Return the [X, Y] coordinate for the center point of the cell that contains the specified text.  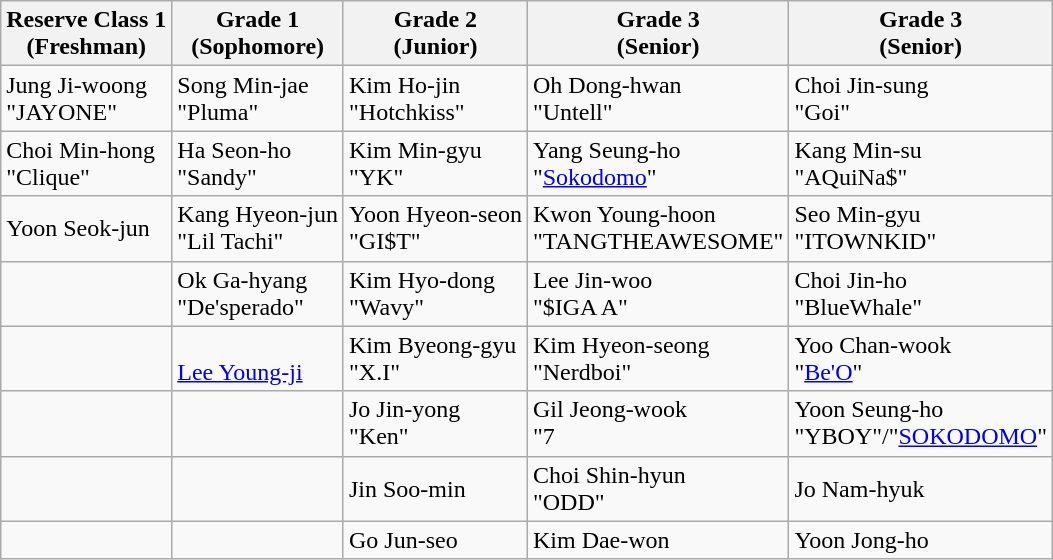
Choi Jin-sung"Goi" [921, 98]
Lee Young-ji [258, 358]
Choi Min-hong"Clique" [86, 164]
Grade 2(Junior) [435, 34]
Kim Byeong-gyu"X.I" [435, 358]
Yoon Jong-ho [921, 540]
Ha Seon-ho"Sandy" [258, 164]
Lee Jin-woo"$IGA A" [658, 294]
Yoon Seung-ho"YBOY"/"SOKODOMO" [921, 424]
Seo Min-gyu"ITOWNKID" [921, 228]
Song Min-jae"Pluma" [258, 98]
Kim Hyo-dong"Wavy" [435, 294]
Kwon Young-hoon"TANGTHEAWESOME" [658, 228]
Grade 1(Sophomore) [258, 34]
Kang Min-su"AQuiNa$" [921, 164]
Kim Hyeon-seong"Nerdboi" [658, 358]
Choi Shin-hyun"ODD" [658, 488]
Yoo Chan-wook"Be'O" [921, 358]
Gil Jeong-wook"7 [658, 424]
Jung Ji-woong"JAYONE" [86, 98]
Reserve Class 1(Freshman) [86, 34]
Kim Ho-jin"Hotchkiss" [435, 98]
Yoon Seok-jun [86, 228]
Ok Ga-hyang"De'sperado" [258, 294]
Kim Min-gyu"YK" [435, 164]
Yang Seung-ho"Sokodomo" [658, 164]
Yoon Hyeon-seon"GI$T" [435, 228]
Jo Jin-yong"Ken" [435, 424]
Kim Dae-won [658, 540]
Go Jun-seo [435, 540]
Jo Nam-hyuk [921, 488]
Kang Hyeon-jun"Lil Tachi" [258, 228]
Jin Soo-min [435, 488]
Oh Dong-hwan"Untell" [658, 98]
Choi Jin-ho"BlueWhale" [921, 294]
